Find where the given text appears and provide that cell's center as (x, y) coordinate. 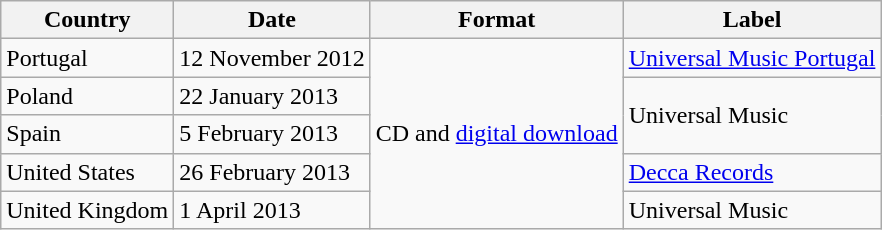
5 February 2013 (272, 134)
12 November 2012 (272, 58)
Portugal (88, 58)
Date (272, 20)
Country (88, 20)
Poland (88, 96)
United Kingdom (88, 210)
22 January 2013 (272, 96)
26 February 2013 (272, 172)
CD and digital download (496, 134)
Spain (88, 134)
Label (752, 20)
Universal Music Portugal (752, 58)
Decca Records (752, 172)
United States (88, 172)
1 April 2013 (272, 210)
Format (496, 20)
